Locate the cell with the specified text and output its (x, y) center coordinate. 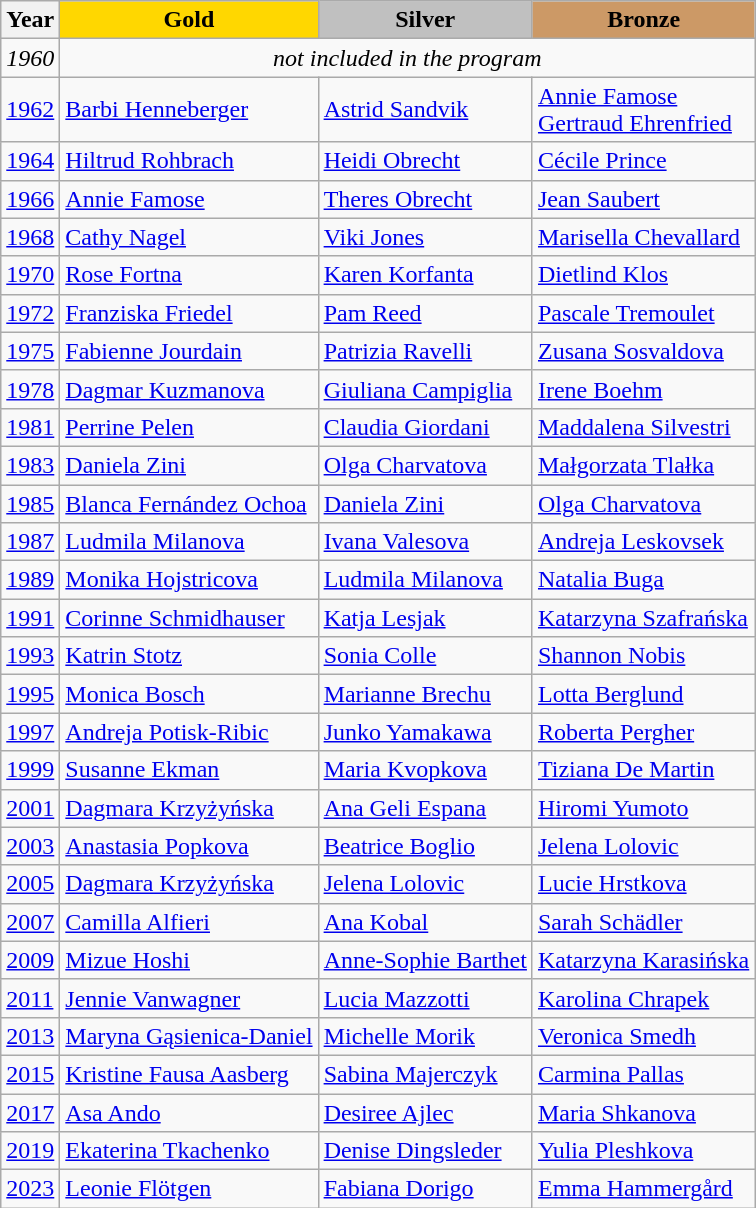
1964 (30, 161)
Bronze (643, 20)
Dagmar Kuzmanova (189, 389)
Sonia Colle (425, 656)
Patrizia Ravelli (425, 351)
Sarah Schädler (643, 922)
Hiromi Yumoto (643, 808)
1991 (30, 618)
Pam Reed (425, 313)
Desiree Ajlec (425, 1113)
Blanca Fernández Ochoa (189, 503)
Annie Famose Gertraud Ehrenfried (643, 110)
Camilla Alfieri (189, 922)
Rose Fortna (189, 275)
Emma Hammergård (643, 1189)
Corinne Schmidhauser (189, 618)
1966 (30, 199)
Cathy Nagel (189, 237)
Beatrice Boglio (425, 846)
Katrin Stotz (189, 656)
Andreja Potisk-Ribic (189, 732)
Sabina Majerczyk (425, 1074)
Lotta Berglund (643, 694)
Giuliana Campiglia (425, 389)
Irene Boehm (643, 389)
Ekaterina Tkachenko (189, 1151)
Maryna Gąsienica-Daniel (189, 1036)
Dietlind Klos (643, 275)
Ana Geli Espana (425, 808)
1997 (30, 732)
2011 (30, 998)
Katarzyna Karasińska (643, 960)
Anne-Sophie Barthet (425, 960)
Carmina Pallas (643, 1074)
Roberta Pergher (643, 732)
Barbi Henneberger (189, 110)
Ana Kobal (425, 922)
1968 (30, 237)
Katarzyna Szafrańska (643, 618)
1978 (30, 389)
Yulia Pleshkova (643, 1151)
Pascale Tremoulet (643, 313)
Asa Ando (189, 1113)
1989 (30, 580)
Gold (189, 20)
Denise Dingsleder (425, 1151)
2017 (30, 1113)
Andreja Leskovsek (643, 542)
1962 (30, 110)
Ivana Valesova (425, 542)
Heidi Obrecht (425, 161)
Natalia Buga (643, 580)
Monika Hojstricova (189, 580)
2007 (30, 922)
Fabiana Dorigo (425, 1189)
Silver (425, 20)
Karolina Chrapek (643, 998)
Jennie Vanwagner (189, 998)
1987 (30, 542)
2023 (30, 1189)
2005 (30, 884)
Jean Saubert (643, 199)
Franziska Friedel (189, 313)
1999 (30, 770)
Fabienne Jourdain (189, 351)
1995 (30, 694)
Claudia Giordani (425, 427)
1983 (30, 465)
Lucie Hrstkova (643, 884)
not included in the program (408, 58)
Cécile Prince (643, 161)
Year (30, 20)
2013 (30, 1036)
Kristine Fausa Aasberg (189, 1074)
Marianne Brechu (425, 694)
Susanne Ekman (189, 770)
Astrid Sandvik (425, 110)
2001 (30, 808)
2003 (30, 846)
Junko Yamakawa (425, 732)
Marisella Chevallard (643, 237)
Maria Kvopkova (425, 770)
Katja Lesjak (425, 618)
1985 (30, 503)
1993 (30, 656)
Shannon Nobis (643, 656)
Maddalena Silvestri (643, 427)
Karen Korfanta (425, 275)
1972 (30, 313)
2009 (30, 960)
Annie Famose (189, 199)
1960 (30, 58)
Tiziana De Martin (643, 770)
Veronica Smedh (643, 1036)
Hiltrud Rohbrach (189, 161)
Perrine Pelen (189, 427)
1975 (30, 351)
Mizue Hoshi (189, 960)
2015 (30, 1074)
Małgorzata Tlałka (643, 465)
1981 (30, 427)
Monica Bosch (189, 694)
Zusana Sosvaldova (643, 351)
Leonie Flötgen (189, 1189)
Anastasia Popkova (189, 846)
Michelle Morik (425, 1036)
Maria Shkanova (643, 1113)
2019 (30, 1151)
Theres Obrecht (425, 199)
1970 (30, 275)
Viki Jones (425, 237)
Lucia Mazzotti (425, 998)
